Provide the (X, Y) coordinate of the cell's center where the given text is located.  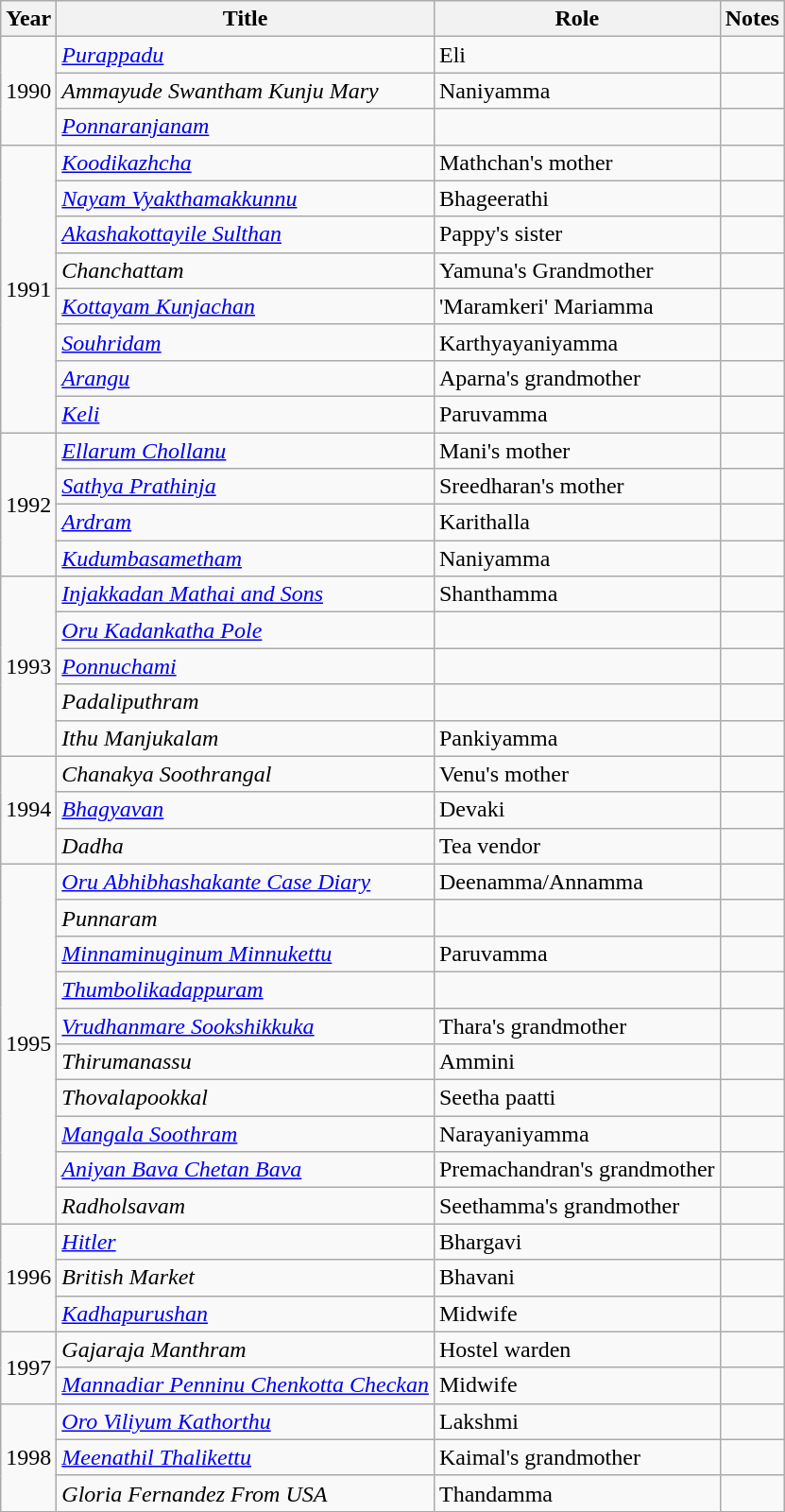
Deenamma/Annamma (576, 882)
Sathya Prathinja (246, 487)
Chanchattam (246, 270)
Oru Kadankatha Pole (246, 630)
Arangu (246, 378)
Gajaraja Manthram (246, 1349)
Karithalla (576, 523)
Thara's grandmother (576, 1025)
Koodikazhcha (246, 163)
Pappy's sister (576, 234)
Kottayam Kunjachan (246, 306)
Thumbolikadappuram (246, 989)
Purappadu (246, 55)
Hitler (246, 1242)
Role (576, 19)
Lakshmi (576, 1421)
1995 (28, 1043)
Venu's mother (576, 774)
Oro Viliyum Kathorthu (246, 1421)
Mathchan's mother (576, 163)
Title (246, 19)
Kadhapurushan (246, 1314)
British Market (246, 1278)
Oru Abhibhashakante Case Diary (246, 882)
1990 (28, 91)
Thirumanassu (246, 1062)
Aniyan Bava Chetan Bava (246, 1170)
Seethamma's grandmother (576, 1206)
Meenathil Thalikettu (246, 1457)
Mannadiar Penninu Chenkotta Checkan (246, 1385)
Bhagyavan (246, 810)
Bhageerathi (576, 198)
Gloria Fernandez From USA (246, 1493)
Mani's mother (576, 451)
Dadha (246, 846)
Premachandran's grandmother (576, 1170)
Ellarum Chollanu (246, 451)
Chanakya Soothrangal (246, 774)
Ithu Manjukalam (246, 738)
1991 (28, 288)
Keli (246, 414)
1997 (28, 1367)
Notes (752, 19)
1992 (28, 505)
Aparna's grandmother (576, 378)
Minnaminuginum Minnukettu (246, 954)
Eli (576, 55)
Year (28, 19)
Hostel warden (576, 1349)
Mangala Soothram (246, 1134)
Ponnuchami (246, 666)
Akashakottayile Sulthan (246, 234)
Kaimal's grandmother (576, 1457)
'Maramkeri' Mariamma (576, 306)
Punnaram (246, 918)
Nayam Vyakthamakkunnu (246, 198)
Souhridam (246, 342)
Bhargavi (576, 1242)
1996 (28, 1278)
Seetha paatti (576, 1098)
Kudumbasametham (246, 558)
1994 (28, 810)
Devaki (576, 810)
Ammayude Swantham Kunju Mary (246, 91)
Tea vendor (576, 846)
Shanthamma (576, 594)
Radholsavam (246, 1206)
Injakkadan Mathai and Sons (246, 594)
Bhavani (576, 1278)
Padaliputhram (246, 702)
1998 (28, 1457)
Narayaniyamma (576, 1134)
Vrudhanmare Sookshikkuka (246, 1025)
Thandamma (576, 1493)
Pankiyamma (576, 738)
Ammini (576, 1062)
Sreedharan's mother (576, 487)
Yamuna's Grandmother (576, 270)
Thovalapookkal (246, 1098)
Karthyayaniyamma (576, 342)
1993 (28, 666)
Ardram (246, 523)
Ponnaranjanam (246, 127)
